Find where the given text appears and provide that cell's center as (x, y) coordinate. 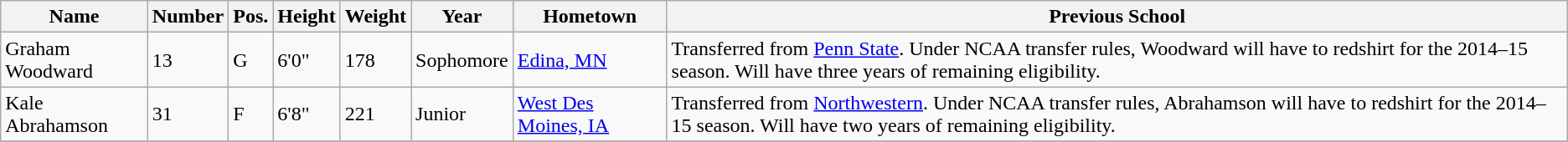
West Des Moines, IA (590, 114)
6'8" (307, 114)
G (251, 60)
31 (188, 114)
Sophomore (462, 60)
Number (188, 17)
Pos. (251, 17)
Hometown (590, 17)
F (251, 114)
Name (75, 17)
Height (307, 17)
178 (375, 60)
13 (188, 60)
Graham Woodward (75, 60)
Edina, MN (590, 60)
Previous School (1117, 17)
6'0" (307, 60)
221 (375, 114)
Kale Abrahamson (75, 114)
Weight (375, 17)
Year (462, 17)
Junior (462, 114)
